Search for the cell housing the specified text and yield its (X, Y) center coordinate. 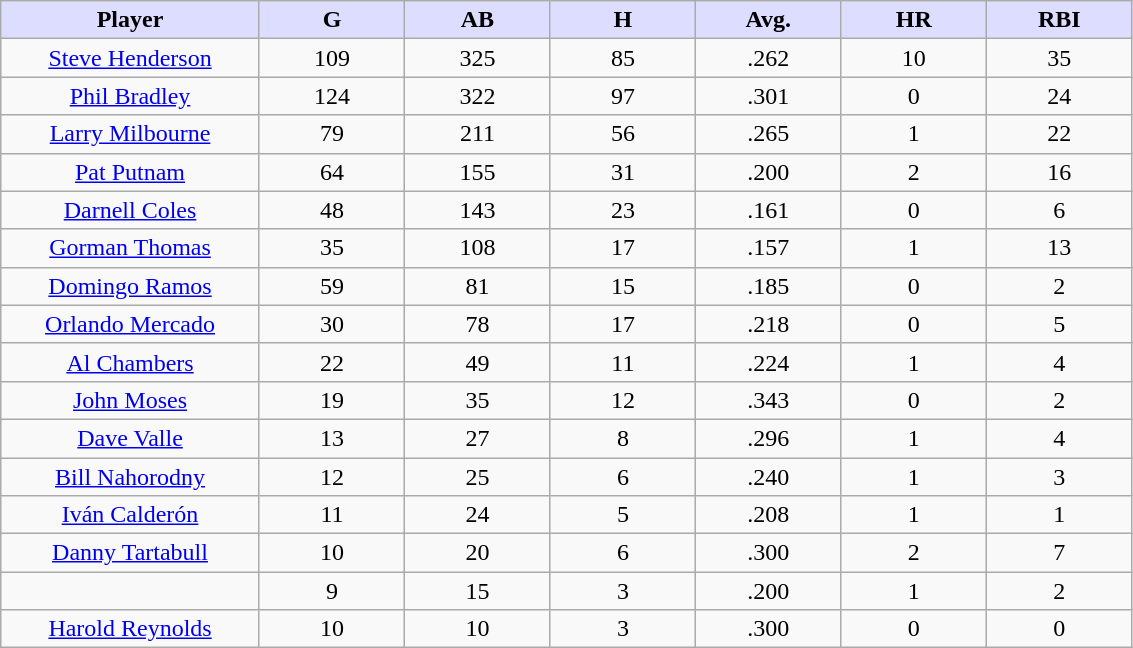
Avg. (768, 20)
G (332, 20)
H (622, 20)
325 (478, 58)
64 (332, 172)
31 (622, 172)
.208 (768, 515)
Danny Tartabull (130, 553)
211 (478, 134)
85 (622, 58)
.262 (768, 58)
.296 (768, 438)
Player (130, 20)
49 (478, 362)
.240 (768, 477)
Pat Putnam (130, 172)
20 (478, 553)
John Moses (130, 400)
322 (478, 96)
59 (332, 286)
AB (478, 20)
Orlando Mercado (130, 324)
Larry Milbourne (130, 134)
30 (332, 324)
.265 (768, 134)
8 (622, 438)
Al Chambers (130, 362)
19 (332, 400)
108 (478, 248)
56 (622, 134)
25 (478, 477)
Bill Nahorodny (130, 477)
Harold Reynolds (130, 629)
Dave Valle (130, 438)
.218 (768, 324)
Steve Henderson (130, 58)
27 (478, 438)
.301 (768, 96)
124 (332, 96)
RBI (1059, 20)
.157 (768, 248)
.224 (768, 362)
9 (332, 591)
79 (332, 134)
23 (622, 210)
Domingo Ramos (130, 286)
109 (332, 58)
Gorman Thomas (130, 248)
.343 (768, 400)
48 (332, 210)
155 (478, 172)
7 (1059, 553)
16 (1059, 172)
81 (478, 286)
Darnell Coles (130, 210)
78 (478, 324)
.185 (768, 286)
.161 (768, 210)
97 (622, 96)
Iván Calderón (130, 515)
143 (478, 210)
Phil Bradley (130, 96)
HR (914, 20)
